Scan for the cell matching the given text and deliver its (X, Y) coordinate at center. 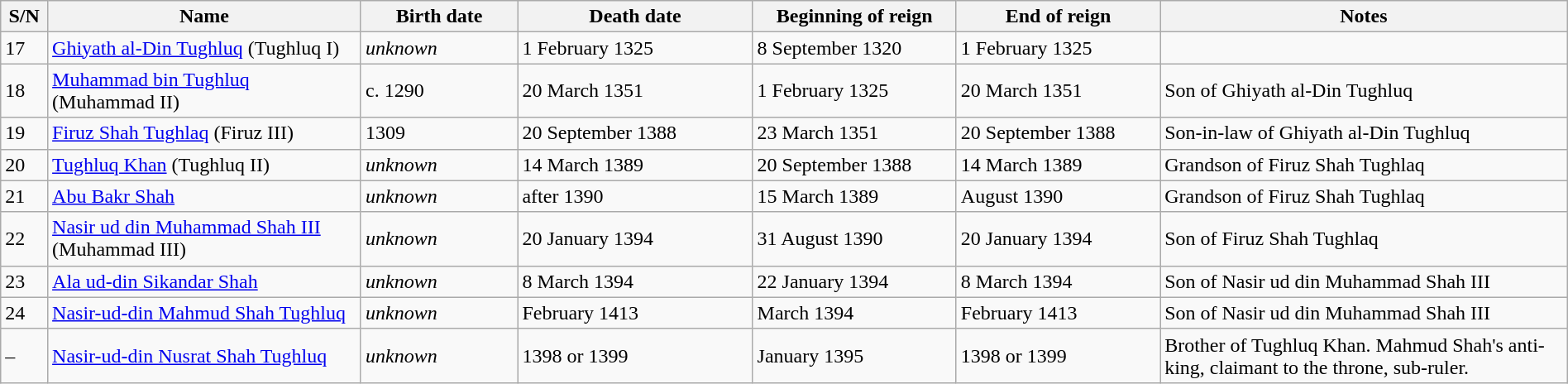
Son of Firuz Shah Tughlaq (1365, 238)
22 January 1394 (854, 281)
1309 (438, 133)
August 1390 (1058, 196)
March 1394 (854, 313)
23 March 1351 (854, 133)
c. 1290 (438, 91)
Son-in-law of Ghiyath al-Din Tughluq (1365, 133)
17 (25, 48)
S/N (25, 17)
Abu Bakr Shah (205, 196)
– (25, 356)
Notes (1365, 17)
Birth date (438, 17)
Beginning of reign (854, 17)
Son of Ghiyath al-Din Tughluq (1365, 91)
Death date (635, 17)
Nasir-ud-din Mahmud Shah Tughluq (205, 313)
Nasir ud din Muhammad Shah III (Muhammad III) (205, 238)
Brother of Tughluq Khan. Mahmud Shah's anti-king, claimant to the throne, sub-ruler. (1365, 356)
Tughluq Khan (Tughluq II) (205, 165)
8 September 1320 (854, 48)
January 1395 (854, 356)
Ala ud-din Sikandar Shah (205, 281)
Firuz Shah Tughlaq (Firuz III) (205, 133)
22 (25, 238)
23 (25, 281)
End of reign (1058, 17)
after 1390 (635, 196)
Nasir-ud-din Nusrat Shah Tughluq (205, 356)
Name (205, 17)
31 August 1390 (854, 238)
19 (25, 133)
18 (25, 91)
Muhammad bin Tughluq (Muhammad II) (205, 91)
15 March 1389 (854, 196)
Ghiyath al-Din Tughluq (Tughluq I) (205, 48)
21 (25, 196)
20 (25, 165)
24 (25, 313)
